Pinpoint the cell where the given text exists, returning its [x, y] midpoint coordinate. 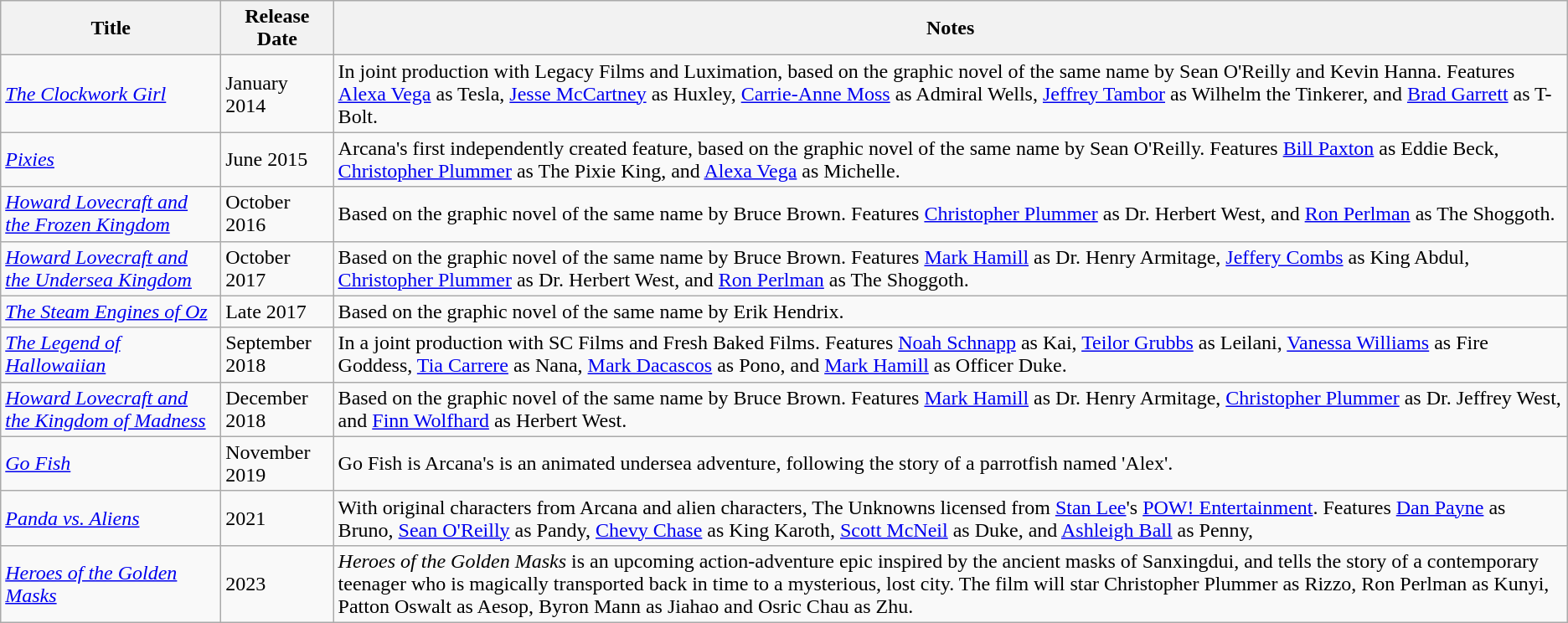
The Legend of Hallowaiian [111, 355]
2023 [277, 584]
The Clockwork Girl [111, 94]
Go Fish [111, 464]
Based on the graphic novel of the same name by Bruce Brown. Features Christopher Plummer as Dr. Herbert West, and Ron Perlman as The Shoggoth. [950, 214]
Howard Lovecraft and the Kingdom of Madness [111, 409]
Notes [950, 28]
Howard Lovecraft and the Frozen Kingdom [111, 214]
September 2018 [277, 355]
June 2015 [277, 159]
Heroes of the Golden Masks [111, 584]
October 2016 [277, 214]
Late 2017 [277, 311]
December 2018 [277, 409]
Based on the graphic novel of the same name by Erik Hendrix. [950, 311]
November 2019 [277, 464]
2021 [277, 517]
Release Date [277, 28]
The Steam Engines of Oz [111, 311]
Howard Lovecraft and the Undersea Kingdom [111, 268]
Panda vs. Aliens [111, 517]
January 2014 [277, 94]
Go Fish is Arcana's is an animated undersea adventure, following the story of a parrotfish named 'Alex'. [950, 464]
Pixies [111, 159]
October 2017 [277, 268]
Title [111, 28]
